Return the [x, y] coordinate for the center point of the cell that contains the specified text.  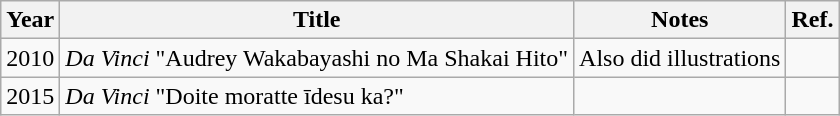
Ref. [812, 20]
Year [30, 20]
Also did illustrations [680, 58]
2015 [30, 96]
Da Vinci "Doite moratte īdesu ka?" [317, 96]
2010 [30, 58]
Notes [680, 20]
Da Vinci "Audrey Wakabayashi no Ma Shakai Hito" [317, 58]
Title [317, 20]
